For the text-containing cell, return its midpoint in (x, y) coordinate format. 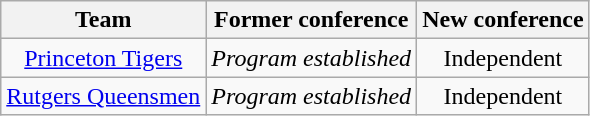
Rutgers Queensmen (104, 96)
New conference (504, 20)
Princeton Tigers (104, 58)
Team (104, 20)
Former conference (312, 20)
